Determine the [x, y] coordinate at the center of the cell enclosing the given text.  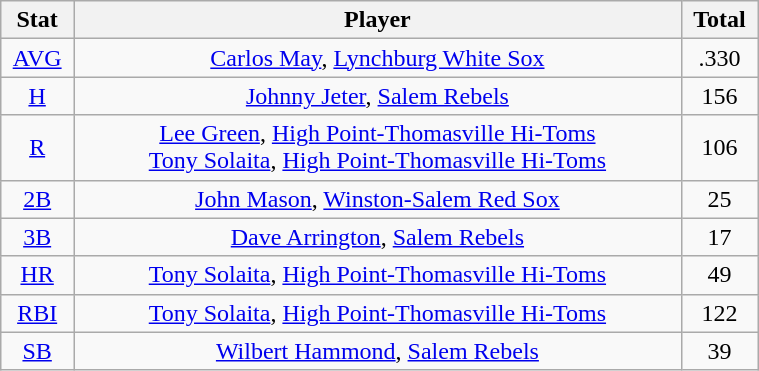
106 [719, 148]
Johnny Jeter, Salem Rebels [378, 96]
.330 [719, 58]
2B [38, 199]
Total [719, 20]
SB [38, 351]
Lee Green, High Point-Thomasville Hi-Toms Tony Solaita, High Point-Thomasville Hi-Toms [378, 148]
R [38, 148]
17 [719, 237]
Dave Arrington, Salem Rebels [378, 237]
3B [38, 237]
25 [719, 199]
RBI [38, 313]
Stat [38, 20]
39 [719, 351]
H [38, 96]
Wilbert Hammond, Salem Rebels [378, 351]
AVG [38, 58]
156 [719, 96]
Player [378, 20]
122 [719, 313]
49 [719, 275]
HR [38, 275]
Carlos May, Lynchburg White Sox [378, 58]
John Mason, Winston-Salem Red Sox [378, 199]
